Find where the given text appears and provide that cell's center as [X, Y] coordinate. 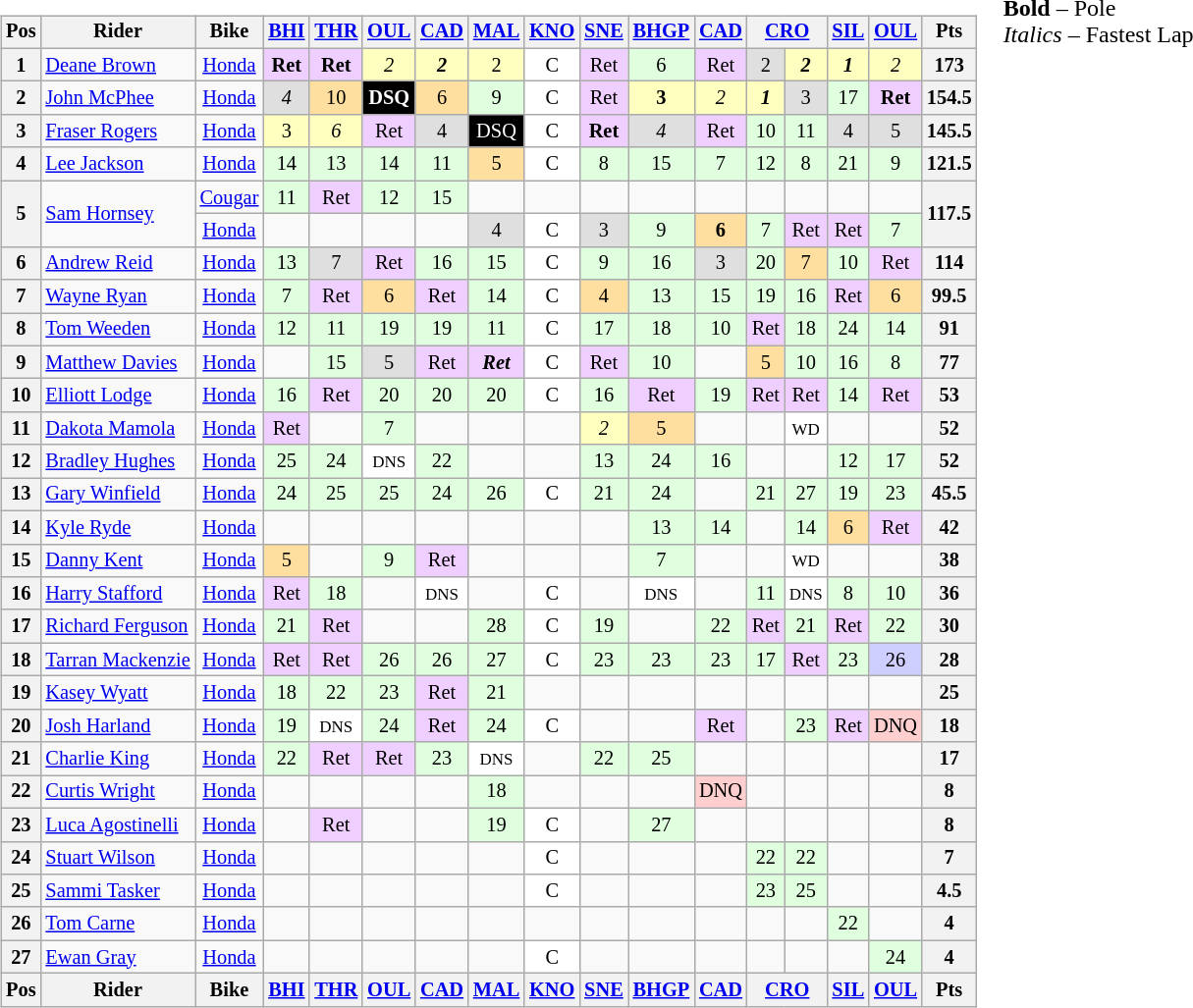
145.5 [949, 132]
36 [949, 594]
Tom Carne [118, 924]
Bradley Hughes [118, 461]
Cougar [230, 197]
4.5 [949, 891]
77 [949, 362]
Andrew Reid [118, 263]
Richard Ferguson [118, 626]
Matthew Davies [118, 362]
Tarran Mackenzie [118, 660]
Ewan Gray [118, 957]
114 [949, 263]
53 [949, 396]
Danny Kent [118, 560]
Sammi Tasker [118, 891]
Deane Brown [118, 65]
Josh Harland [118, 725]
Wayne Ryan [118, 296]
Dakota Mamola [118, 429]
Harry Stafford [118, 594]
30 [949, 626]
Lee Jackson [118, 164]
Kasey Wyatt [118, 693]
Gary Winfield [118, 495]
Curtis Wright [118, 792]
45.5 [949, 495]
121.5 [949, 164]
Luca Agostinelli [118, 824]
Tom Weeden [118, 330]
117.5 [949, 214]
Fraser Rogers [118, 132]
91 [949, 330]
42 [949, 527]
Stuart Wilson [118, 858]
Kyle Ryde [118, 527]
38 [949, 560]
Sam Hornsey [118, 214]
173 [949, 65]
99.5 [949, 296]
Elliott Lodge [118, 396]
154.5 [949, 98]
Charlie King [118, 759]
John McPhee [118, 98]
